From the cell containing the given text, extract its center point as (X, Y) coordinate. 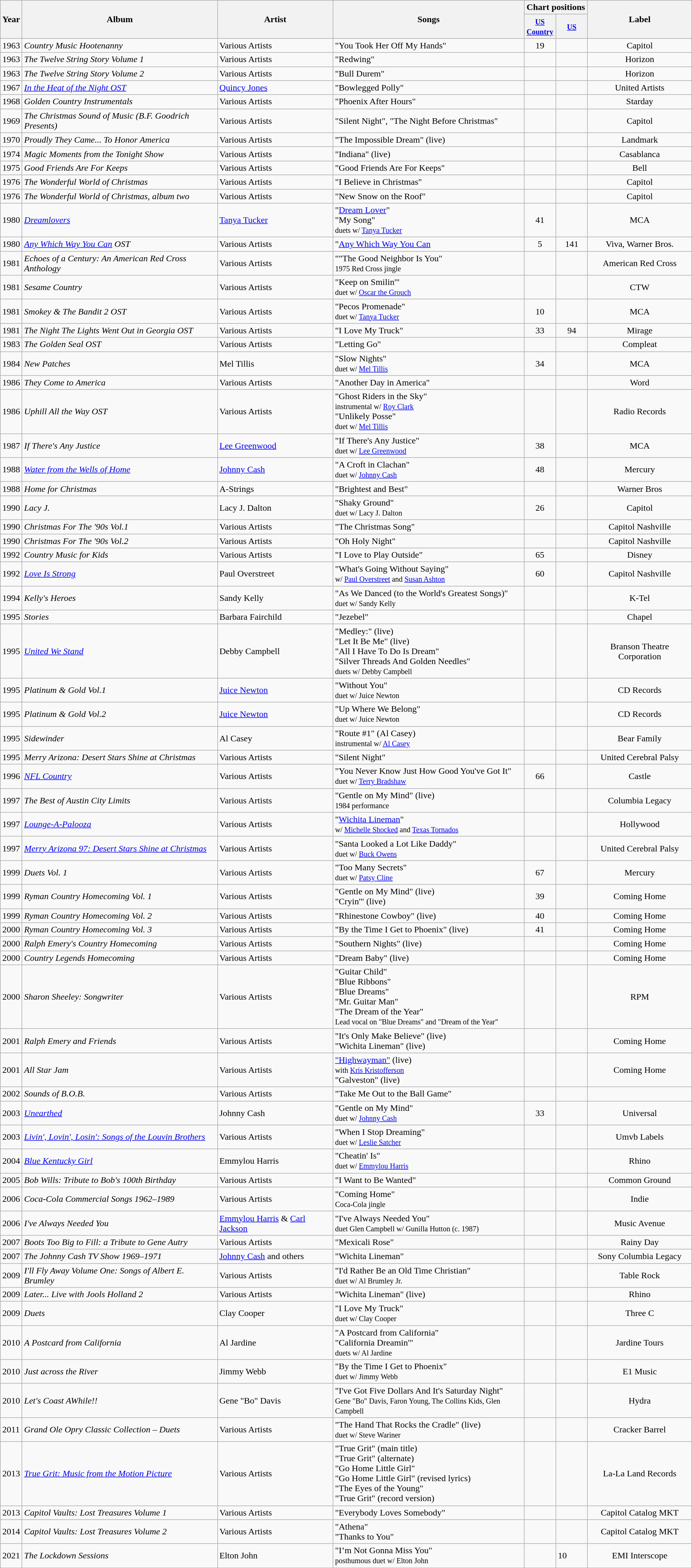
United We Stand (120, 651)
"I Believe in Christmas" (429, 182)
Magic Moments from the Tonight Show (120, 154)
Elton John (275, 1556)
"Redwing" (429, 59)
Bob Wills: Tribute to Bob's 100th Birthday (120, 1180)
The Twelve String Story Volume 1 (120, 59)
Sandy Kelly (275, 598)
Al Casey (275, 738)
"Too Many Secrets"duet w/ Patsy Cline (429, 872)
1969 (11, 120)
"Silent Night" (429, 757)
I'll Fly Away Volume One: Songs of Albert E. Brumley (120, 1275)
A-Strings (275, 489)
Hydra (640, 1401)
Songs (429, 19)
1968 (11, 102)
2011 (11, 1429)
Bear Family (640, 738)
Johnny Cash and others (275, 1256)
Good Friends Are For Keeps (120, 168)
Year (11, 19)
Merry Arizona 97: Desert Stars Shine at Christmas (120, 848)
Rainy Day (640, 1242)
Emmylou Harris (275, 1161)
"Another Day in America" (429, 382)
Country Music for Kids (120, 555)
The Lockdown Sessions (120, 1556)
"Pecos Promenade"duet w/ Tanya Tucker (429, 311)
"Mexicali Rose" (429, 1242)
The Best of Austin City Limits (120, 800)
If There's Any Justice (120, 446)
1996 (11, 776)
1983 (11, 344)
48 (540, 469)
Indie (640, 1199)
2014 (11, 1531)
Three C (640, 1313)
Sesame Country (120, 288)
"I Love My Truck"duet w/ Clay Cooper (429, 1313)
Blue Kentucky Girl (120, 1161)
"A Croft in Clachan"duet w/ Johnny Cash (429, 469)
Coca-Cola Commercial Songs 1962–1989 (120, 1199)
"Coming Home"Coca-Cola jingle (429, 1199)
"You Took Her Off My Hands" (429, 45)
"I’m Not Gonna Miss You" posthumous duet w/ Elton John (429, 1556)
1967 (11, 88)
67 (540, 872)
40 (540, 915)
"Gentle on My Mind"duet w/ Johnny Cash (429, 1113)
Word (640, 382)
Lacy J. Dalton (275, 508)
Echoes of a Century: An American Red Cross Anthology (120, 263)
"Athena""Thanks to You" (429, 1531)
Chapel (640, 617)
"Highwayman" (live)with Kris Kristofferson"Galveston" (live) (429, 1070)
Ralph Emery and Friends (120, 1041)
"As We Danced (to the World's Greatest Songs)"duet w/ Sandy Kelly (429, 598)
"Letting Go" (429, 344)
Sounds of B.O.B. (120, 1094)
Debby Campbell (275, 651)
"I've Got Five Dollars And It's Saturday Night"Gene "Bo" Davis, Faron Young, The Collins Kids, Glen Campbell (429, 1401)
Clay Cooper (275, 1313)
"Bowlegged Polly" (429, 88)
Duets Vol. 1 (120, 872)
"Oh Holy Night" (429, 541)
Merry Arizona: Desert Stars Shine at Christmas (120, 757)
New Patches (120, 364)
"Slow Nights"duet w/ Mel Tillis (429, 364)
Country Legends Homecoming (120, 958)
1987 (11, 446)
Dreamlovers (120, 220)
The Night The Lights Went Out in Georgia OST (120, 330)
38 (540, 446)
"Guitar Child""Blue Ribbons""Blue Dreams""Mr. Guitar Man""The Dream of the Year"Lead vocal on "Blue Dreams" and "Dream of the Year" (429, 997)
Landmark (640, 140)
The Johnny Cash TV Show 1969–1971 (120, 1256)
The Twelve String Story Volume 2 (120, 74)
Just across the River (120, 1372)
RPM (640, 997)
"If There's Any Justice"duet w/ Lee Greenwood (429, 446)
Proudly They Came... To Honor America (120, 140)
"I'd Rather Be an Old Time Christian"duet w/ Al Brumley Jr. (429, 1275)
Any Which Way You Can OST (120, 244)
Golden Country Instrumentals (120, 102)
"By the Time I Get to Phoenix"duet w/ Jimmy Webb (429, 1372)
Stories (120, 617)
CTW (640, 288)
26 (540, 508)
34 (540, 364)
"Brightest and Best" (429, 489)
5 (540, 244)
"Rhinestone Cowboy" (live) (429, 915)
A Postcard from California (120, 1343)
Artist (275, 19)
"Any Which Way You Can (429, 244)
The Wonderful World of Christmas (120, 182)
Duets (120, 1313)
Radio Records (640, 412)
"Without You"duet w/ Juice Newton (429, 690)
La-La Land Records (640, 1474)
19 (540, 45)
Label (640, 19)
Jimmy Webb (275, 1372)
"The Christmas Song" (429, 527)
Castle (640, 776)
"Medley:" (live)"Let It Be Me" (live)"All I Have To Do Is Dream""Silver Threads And Golden Needles"duets w/ Debby Campbell (429, 651)
"Route #1" (Al Casey)instrumental w/ Al Casey (429, 738)
"Keep on Smilin'"duet w/ Oscar the Grouch (429, 288)
"Up Where We Belong"duet w/ Juice Newton (429, 714)
1974 (11, 154)
Compleat (640, 344)
Sony Columbia Legacy (640, 1256)
Lacy J. (120, 508)
"By the Time I Get to Phoenix" (live) (429, 930)
1970 (11, 140)
"Shaky Ground"duet w/ Lacy J. Dalton (429, 508)
K-Tel (640, 598)
""The Good Neighbor Is You"1975 Red Cross jingle (429, 263)
Platinum & Gold Vol.2 (120, 714)
"I've Always Needed You"duet Glen Campbell w/ Gunilla Hutton (c. 1987) (429, 1223)
Let's Coast AWhile!! (120, 1401)
"Santa Looked a Lot Like Daddy"duet w/ Buck Owens (429, 848)
"Bull Durem" (429, 74)
"What's Going Without Saying"w/ Paul Overstreet and Susan Ashton (429, 574)
2002 (11, 1094)
"Indiana" (live) (429, 154)
All Star Jam (120, 1070)
"The Impossible Dream" (live) (429, 140)
"Silent Night", "The Night Before Christmas" (429, 120)
E1 Music (640, 1372)
Uphill All the Way OST (120, 412)
EMI Interscope (640, 1556)
NFL Country (120, 776)
66 (540, 776)
Chart positions (556, 7)
Sharon Sheeley: Songwriter (120, 997)
"Phoenix After Hours" (429, 102)
Tanya Tucker (275, 220)
Sidewinder (120, 738)
They Come to America (120, 382)
Hollywood (640, 824)
"Jezebel" (429, 617)
Common Ground (640, 1180)
Umvb Labels (640, 1137)
"I Love to Play Outside" (429, 555)
"Southern Nights" (live) (429, 944)
"Wichita Lineman" (429, 1256)
Warner Bros (640, 489)
Branson Theatre Corporation (640, 651)
60 (540, 574)
Paul Overstreet (275, 574)
"Cheatin' Is"duet w/ Emmylou Harris (429, 1161)
65 (540, 555)
39 (540, 897)
Platinum & Gold Vol.1 (120, 690)
Starday (640, 102)
Ryman Country Homecoming Vol. 1 (120, 897)
Jardine Tours (640, 1343)
"A Postcard from California""California Dreamin'"duets w/ Al Jardine (429, 1343)
2005 (11, 1180)
"Dream Lover""My Song"duets w/ Tanya Tucker (429, 220)
1975 (11, 168)
Love Is Strong (120, 574)
Viva, Warner Bros. (640, 244)
Later... Live with Jools Holland 2 (120, 1295)
Unearthed (120, 1113)
"Wichita Lineman" (live) (429, 1295)
Home for Christmas (120, 489)
Bell (640, 168)
Gene "Bo" Davis (275, 1401)
"Everybody Loves Somebody" (429, 1513)
Ralph Emery's Country Homecoming (120, 944)
Mel Tillis (275, 364)
2004 (11, 1161)
Boots Too Big to Fill: a Tribute to Gene Autry (120, 1242)
Mirage (640, 330)
Christmas For The '90s Vol.2 (120, 541)
Universal (640, 1113)
141 (572, 244)
"Dream Baby" (live) (429, 958)
"Ghost Riders in the Sky"instrumental w/ Roy Clark"Unlikely Posse"duet w/ Mel Tillis (429, 412)
Columbia Legacy (640, 800)
The Golden Seal OST (120, 344)
US Country (540, 27)
Barbara Fairchild (275, 617)
Country Music Hootenanny (120, 45)
2021 (11, 1556)
1994 (11, 598)
Ryman Country Homecoming Vol. 2 (120, 915)
"I Want to Be Wanted" (429, 1180)
Lee Greenwood (275, 446)
Disney (640, 555)
Al Jardine (275, 1343)
Emmylou Harris & Carl Jackson (275, 1223)
"New Snow on the Roof" (429, 196)
1984 (11, 364)
The Christmas Sound of Music (B.F. Goodrich Presents) (120, 120)
Lounge-A-Palooza (120, 824)
"Wichita Lineman"w/ Michelle Shocked and Texas Tornados (429, 824)
"Gentle on My Mind" (live)"Cryin'" (live) (429, 897)
Smokey & The Bandit 2 OST (120, 311)
Capitol Vaults: Lost Treasures Volume 1 (120, 1513)
"I Love My Truck" (429, 330)
Grand Ole Opry Classic Collection – Duets (120, 1429)
In the Heat of the Night OST (120, 88)
Ryman Country Homecoming Vol. 3 (120, 930)
Casablanca (640, 154)
Quincy Jones (275, 88)
Music Avenue (640, 1223)
Table Rock (640, 1275)
"It's Only Make Believe" (live)"Wichita Lineman" (live) (429, 1041)
Kelly's Heroes (120, 598)
94 (572, 330)
Christmas For The '90s Vol.1 (120, 527)
US (572, 27)
True Grit: Music from the Motion Picture (120, 1474)
The Wonderful World of Christmas, album two (120, 196)
Cracker Barrel (640, 1429)
Album (120, 19)
United Artists (640, 88)
"The Hand That Rocks the Cradle" (live)duet w/ Steve Wariner (429, 1429)
"When I Stop Dreaming"duet w/ Leslie Satcher (429, 1137)
I've Always Needed You (120, 1223)
"Take Me Out to the Ball Game" (429, 1094)
Capitol Vaults: Lost Treasures Volume 2 (120, 1531)
Water from the Wells of Home (120, 469)
"Gentle on My Mind" (live)1984 performance (429, 800)
Livin', Lovin', Losin': Songs of the Louvin Brothers (120, 1137)
American Red Cross (640, 263)
"You Never Know Just How Good You've Got It"duet w/ Terry Bradshaw (429, 776)
"Good Friends Are For Keeps" (429, 168)
